Search for the cell housing the specified text and yield its (X, Y) center coordinate. 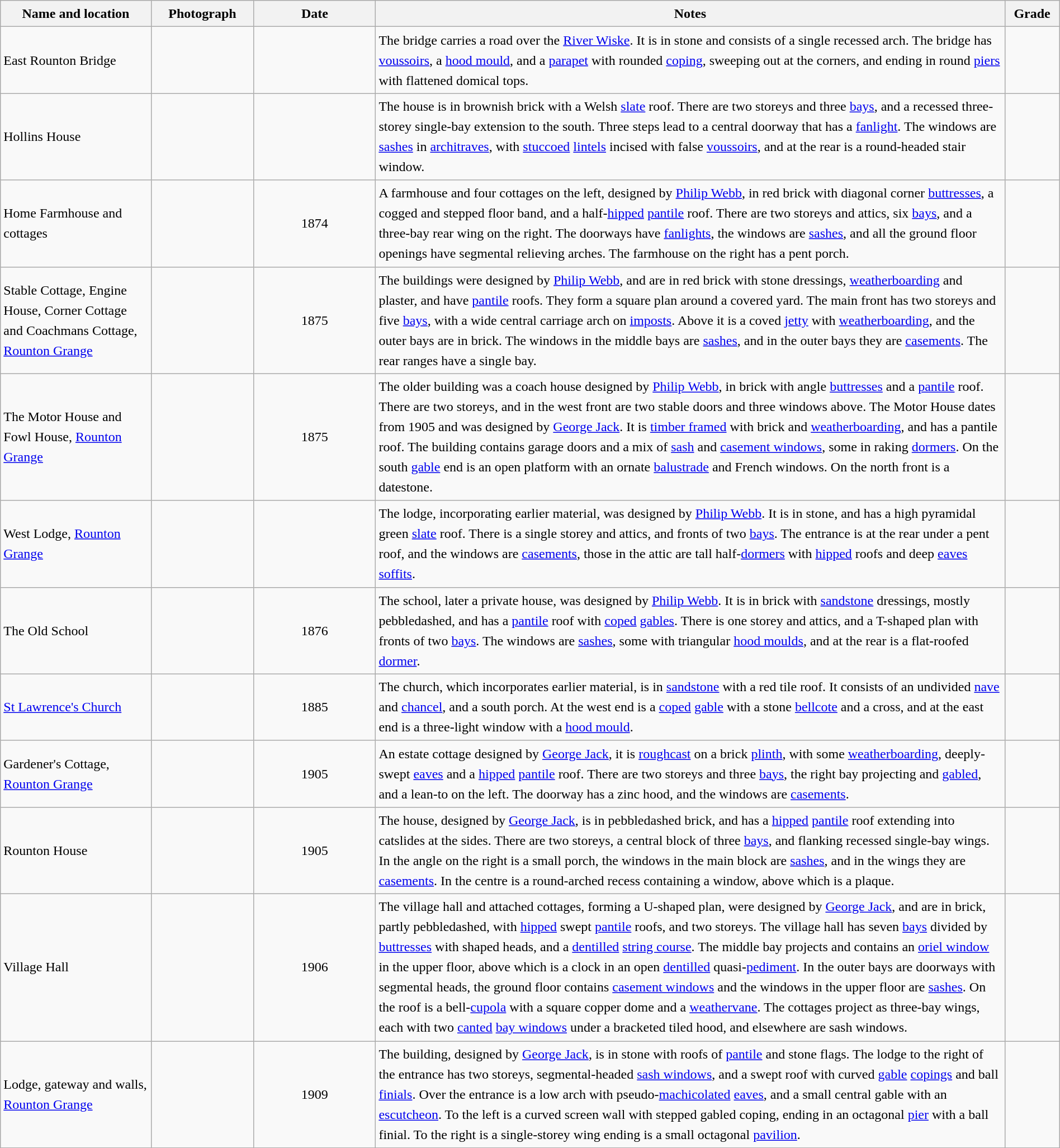
St Lawrence's Church (76, 707)
Grade (1032, 13)
Photograph (202, 13)
1885 (315, 707)
West Lodge, Rounton Grange (76, 544)
Rounton House (76, 850)
East Rounton Bridge (76, 60)
1876 (315, 631)
Date (315, 13)
Lodge, gateway and walls,Rounton Grange (76, 1095)
Name and location (76, 13)
The Old School (76, 631)
Gardener's Cottage, Rounton Grange (76, 774)
Stable Cottage, Engine House, Corner Cottage and Coachmans Cottage, Rounton Grange (76, 320)
1874 (315, 224)
Notes (690, 13)
Hollins House (76, 136)
1906 (315, 967)
The Motor House and Fowl House, Rounton Grange (76, 437)
Home Farmhouse and cottages (76, 224)
Village Hall (76, 967)
1909 (315, 1095)
